Extract the [x, y] coordinate from the center of the cell holding the provided text.  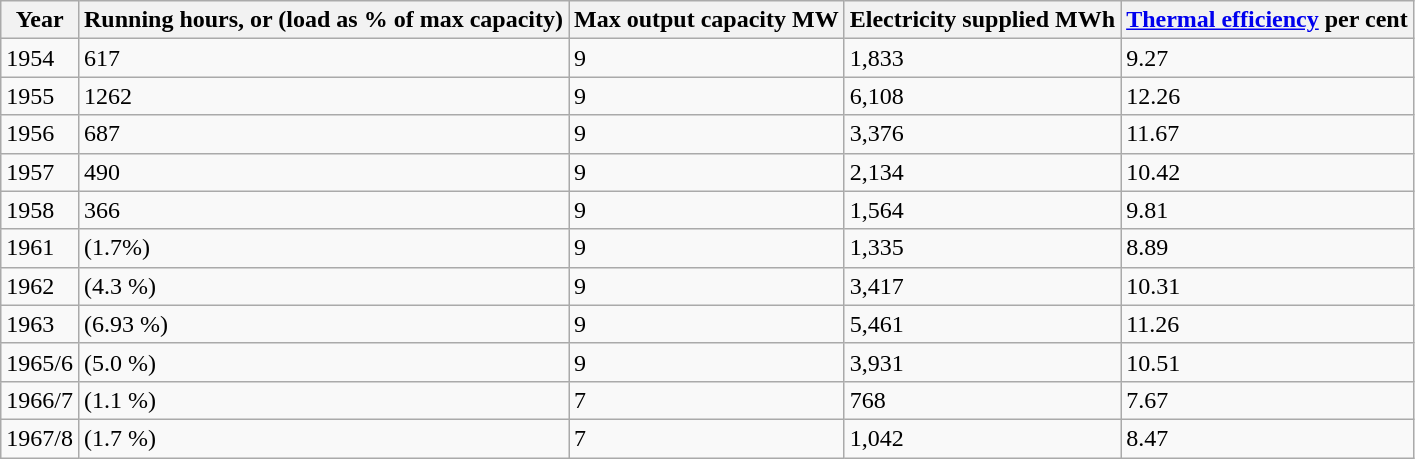
5,461 [982, 324]
6,108 [982, 96]
1966/7 [40, 400]
1965/6 [40, 362]
2,134 [982, 172]
(5.0 %) [323, 362]
617 [323, 58]
10.51 [1268, 362]
1962 [40, 286]
Electricity supplied MWh [982, 20]
9.27 [1268, 58]
(4.3 %) [323, 286]
(1.1 %) [323, 400]
687 [323, 134]
1956 [40, 134]
490 [323, 172]
10.42 [1268, 172]
1,833 [982, 58]
1,564 [982, 210]
9.81 [1268, 210]
366 [323, 210]
Max output capacity MW [706, 20]
11.26 [1268, 324]
Thermal efficiency per cent [1268, 20]
3,376 [982, 134]
1963 [40, 324]
(1.7 %) [323, 438]
768 [982, 400]
(1.7%) [323, 248]
7.67 [1268, 400]
1955 [40, 96]
12.26 [1268, 96]
1957 [40, 172]
1961 [40, 248]
Year [40, 20]
1954 [40, 58]
1967/8 [40, 438]
1,335 [982, 248]
(6.93 %) [323, 324]
1262 [323, 96]
Running hours, or (load as % of max capacity) [323, 20]
3,417 [982, 286]
11.67 [1268, 134]
1958 [40, 210]
3,931 [982, 362]
8.89 [1268, 248]
8.47 [1268, 438]
10.31 [1268, 286]
1,042 [982, 438]
